From the cell containing the given text, extract its center point as [x, y] coordinate. 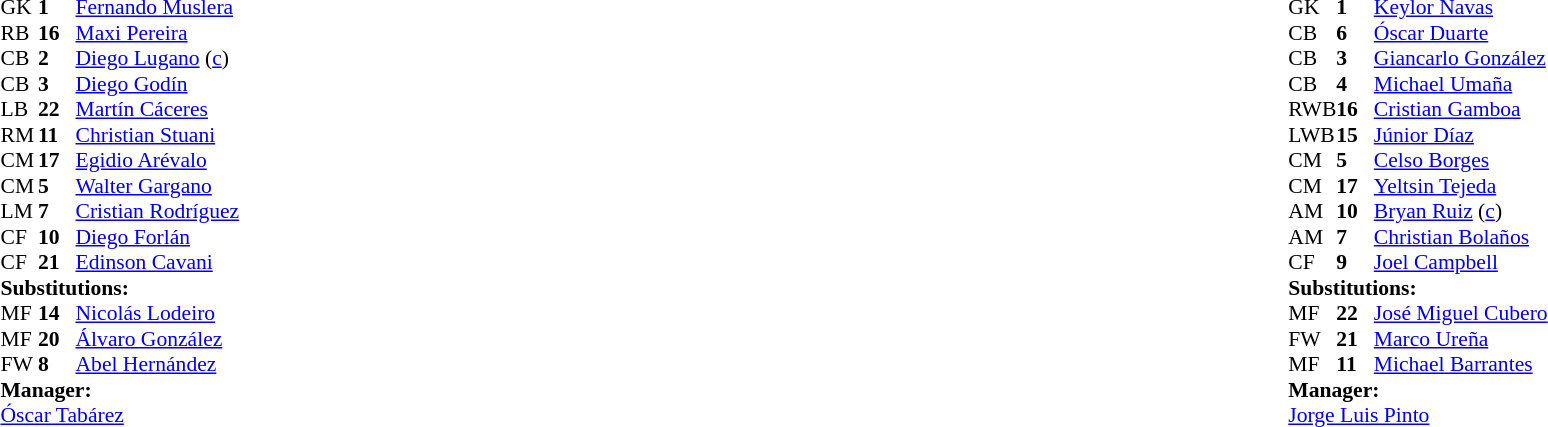
20 [57, 339]
Maxi Pereira [158, 33]
Edinson Cavani [158, 263]
José Miguel Cubero [1461, 313]
LWB [1312, 135]
Cristian Gamboa [1461, 109]
Óscar Duarte [1461, 33]
Joel Campbell [1461, 263]
Giancarlo González [1461, 59]
9 [1355, 263]
Egidio Arévalo [158, 161]
8 [57, 365]
Diego Lugano (c) [158, 59]
Christian Bolaños [1461, 237]
LB [19, 109]
Júnior Díaz [1461, 135]
Walter Gargano [158, 186]
Diego Forlán [158, 237]
Michael Barrantes [1461, 365]
Christian Stuani [158, 135]
RB [19, 33]
Cristian Rodríguez [158, 211]
14 [57, 313]
Yeltsin Tejeda [1461, 186]
Martín Cáceres [158, 109]
Michael Umaña [1461, 84]
Marco Ureña [1461, 339]
4 [1355, 84]
15 [1355, 135]
Diego Godín [158, 84]
RWB [1312, 109]
Abel Hernández [158, 365]
Bryan Ruiz (c) [1461, 211]
2 [57, 59]
6 [1355, 33]
Álvaro González [158, 339]
LM [19, 211]
RM [19, 135]
Nicolás Lodeiro [158, 313]
Celso Borges [1461, 161]
